Extract the (x, y) coordinate from the center of the cell holding the provided text.  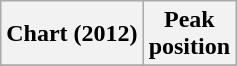
Chart (2012) (72, 34)
Peakposition (189, 34)
